Locate the cell with the specified text and output its (X, Y) center coordinate. 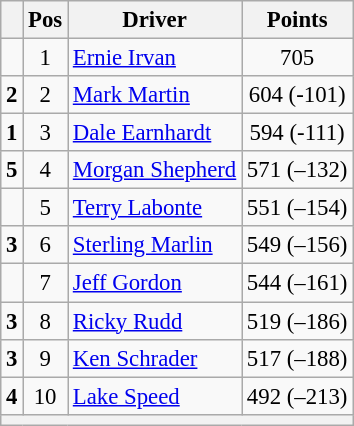
604 (-101) (298, 95)
594 (-111) (298, 133)
705 (298, 58)
Ricky Rudd (155, 321)
549 (–156) (298, 245)
571 (–132) (298, 170)
551 (–154) (298, 208)
8 (46, 321)
10 (46, 396)
492 (–213) (298, 396)
Morgan Shepherd (155, 170)
Sterling Marlin (155, 245)
544 (–161) (298, 283)
Terry Labonte (155, 208)
Pos (46, 20)
Mark Martin (155, 95)
Ken Schrader (155, 358)
Jeff Gordon (155, 283)
7 (46, 283)
9 (46, 358)
Lake Speed (155, 396)
Driver (155, 20)
Ernie Irvan (155, 58)
6 (46, 245)
519 (–186) (298, 321)
Dale Earnhardt (155, 133)
517 (–188) (298, 358)
Points (298, 20)
